For the text-containing cell, return its midpoint in [X, Y] coordinate format. 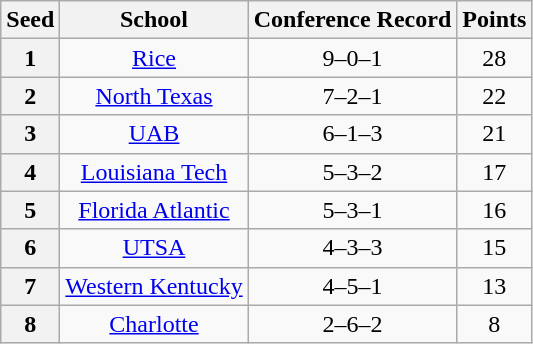
7 [30, 286]
Charlotte [154, 324]
22 [494, 96]
3 [30, 134]
4 [30, 172]
4–5–1 [352, 286]
North Texas [154, 96]
6–1–3 [352, 134]
Louisiana Tech [154, 172]
16 [494, 210]
UTSA [154, 248]
Points [494, 20]
7–2–1 [352, 96]
UAB [154, 134]
Seed [30, 20]
2 [30, 96]
Rice [154, 58]
2–6–2 [352, 324]
School [154, 20]
5 [30, 210]
28 [494, 58]
Western Kentucky [154, 286]
Florida Atlantic [154, 210]
13 [494, 286]
5–3–2 [352, 172]
5–3–1 [352, 210]
9–0–1 [352, 58]
17 [494, 172]
15 [494, 248]
1 [30, 58]
21 [494, 134]
4–3–3 [352, 248]
6 [30, 248]
Conference Record [352, 20]
